Identify which cell holds the provided text, then report its (x, y) central coordinate. 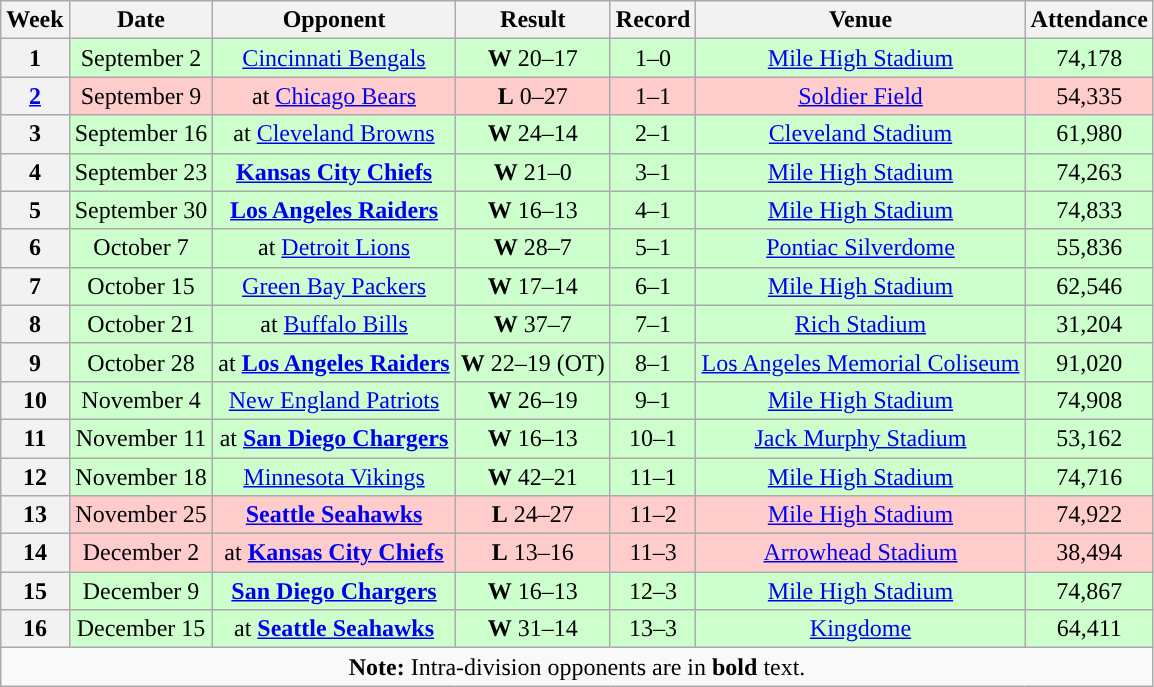
11–1 (653, 477)
Jack Murphy Stadium (860, 438)
2–1 (653, 134)
October 15 (141, 286)
91,020 (1089, 362)
September 30 (141, 210)
1 (35, 58)
16 (35, 629)
W 26–19 (532, 400)
September 23 (141, 172)
at Chicago Bears (334, 96)
5 (35, 210)
13 (35, 515)
3–1 (653, 172)
12 (35, 477)
at Kansas City Chiefs (334, 553)
74,908 (1089, 400)
10–1 (653, 438)
at Los Angeles Raiders (334, 362)
November 11 (141, 438)
Cleveland Stadium (860, 134)
Record (653, 20)
74,263 (1089, 172)
Los Angeles Memorial Coliseum (860, 362)
Venue (860, 20)
September 16 (141, 134)
November 25 (141, 515)
Minnesota Vikings (334, 477)
Date (141, 20)
Result (532, 20)
7 (35, 286)
7–1 (653, 324)
W 31–14 (532, 629)
74,867 (1089, 591)
1–1 (653, 96)
10 (35, 400)
Week (35, 20)
31,204 (1089, 324)
W 21–0 (532, 172)
4–1 (653, 210)
4 (35, 172)
October 21 (141, 324)
15 (35, 591)
54,335 (1089, 96)
New England Patriots (334, 400)
San Diego Chargers (334, 591)
12–3 (653, 591)
74,716 (1089, 477)
Kansas City Chiefs (334, 172)
Note: Intra-division opponents are in bold text. (578, 667)
11–2 (653, 515)
74,922 (1089, 515)
61,980 (1089, 134)
2 (35, 96)
74,178 (1089, 58)
October 28 (141, 362)
Soldier Field (860, 96)
November 4 (141, 400)
at Cleveland Browns (334, 134)
Kingdome (860, 629)
Green Bay Packers (334, 286)
5–1 (653, 248)
62,546 (1089, 286)
14 (35, 553)
Seattle Seahawks (334, 515)
1–0 (653, 58)
9–1 (653, 400)
38,494 (1089, 553)
6 (35, 248)
W 22–19 (OT) (532, 362)
at San Diego Chargers (334, 438)
at Buffalo Bills (334, 324)
December 9 (141, 591)
55,836 (1089, 248)
Attendance (1089, 20)
Los Angeles Raiders (334, 210)
11–3 (653, 553)
W 28–7 (532, 248)
Rich Stadium (860, 324)
6–1 (653, 286)
W 17–14 (532, 286)
9 (35, 362)
December 15 (141, 629)
64,411 (1089, 629)
11 (35, 438)
53,162 (1089, 438)
L 0–27 (532, 96)
Pontiac Silverdome (860, 248)
October 7 (141, 248)
November 18 (141, 477)
8–1 (653, 362)
W 24–14 (532, 134)
74,833 (1089, 210)
W 42–21 (532, 477)
at Seattle Seahawks (334, 629)
Opponent (334, 20)
L 24–27 (532, 515)
W 37–7 (532, 324)
L 13–16 (532, 553)
13–3 (653, 629)
8 (35, 324)
December 2 (141, 553)
Cincinnati Bengals (334, 58)
3 (35, 134)
W 20–17 (532, 58)
September 2 (141, 58)
September 9 (141, 96)
at Detroit Lions (334, 248)
Arrowhead Stadium (860, 553)
